Find where the given text appears and provide that cell's center as (x, y) coordinate. 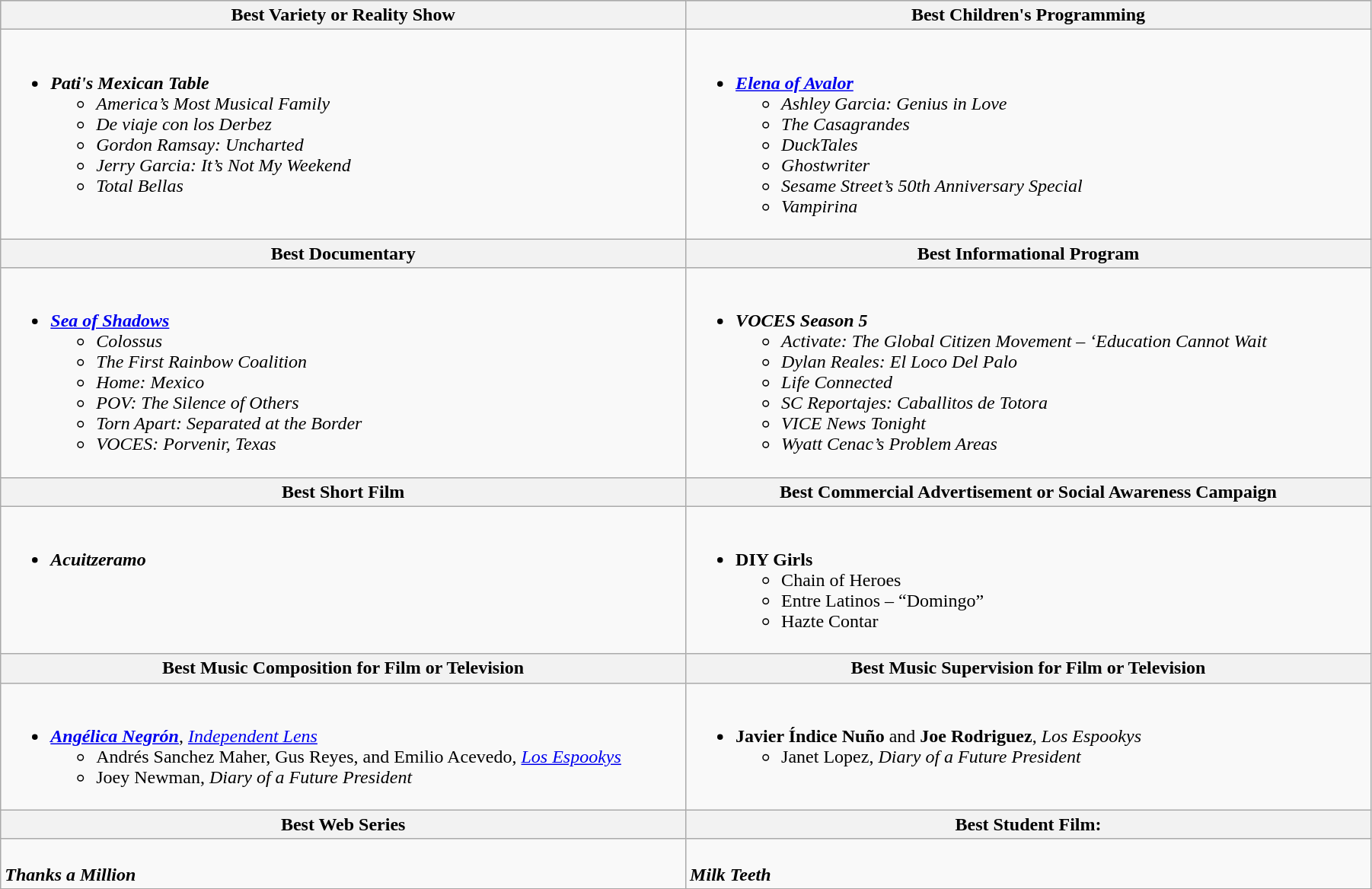
Elena of AvalorAshley Garcia: Genius in LoveThe CasagrandesDuckTalesGhostwriterSesame Street’s 50th Anniversary SpecialVampirina (1029, 134)
Best Music Supervision for Film or Television (1029, 668)
Javier Índice Nuño and Joe Rodriguez, Los EspookysJanet Lopez, Diary of a Future President (1029, 746)
Best Student Film: (1029, 824)
DIY GirlsChain of HeroesEntre Latinos – “Domingo”Hazte Contar (1029, 580)
Angélica Negrón, Independent LensAndrés Sanchez Maher, Gus Reyes, and Emilio Acevedo, Los EspookysJoey Newman, Diary of a Future President (343, 746)
Best Variety or Reality Show (343, 15)
Thanks a Million (343, 863)
Best Short Film (343, 492)
Milk Teeth (1029, 863)
Best Commercial Advertisement or Social Awareness Campaign (1029, 492)
Best Documentary (343, 253)
Best Informational Program (1029, 253)
Best Music Composition for Film or Television (343, 668)
Best Children's Programming (1029, 15)
Best Web Series (343, 824)
Acuitzeramo (343, 580)
Sea of ShadowsColossusThe First Rainbow CoalitionHome: MexicoPOV: The Silence of OthersTorn Apart: Separated at the BorderVOCES: Porvenir, Texas (343, 373)
Pati's Mexican TableAmerica’s Most Musical FamilyDe viaje con los DerbezGordon Ramsay: UnchartedJerry Garcia: It’s Not My WeekendTotal Bellas (343, 134)
